Return the (x, y) coordinate for the center point of the cell that contains the specified text.  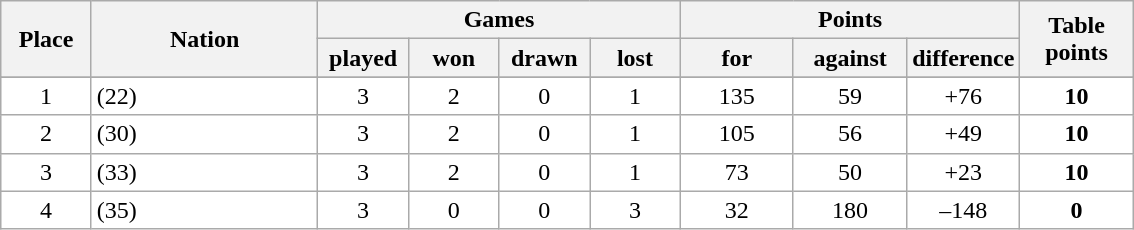
135 (736, 96)
difference (964, 58)
won (454, 58)
32 (736, 210)
+76 (964, 96)
4 (46, 210)
(33) (204, 172)
(30) (204, 134)
drawn (544, 58)
against (850, 58)
–148 (964, 210)
Points (850, 20)
Place (46, 39)
played (364, 58)
lost (636, 58)
Nation (204, 39)
(35) (204, 210)
+49 (964, 134)
59 (850, 96)
50 (850, 172)
Tablepoints (1076, 39)
(22) (204, 96)
73 (736, 172)
105 (736, 134)
180 (850, 210)
Games (499, 20)
+23 (964, 172)
for (736, 58)
56 (850, 134)
